Return [x, y] of the center of cell containing provided text 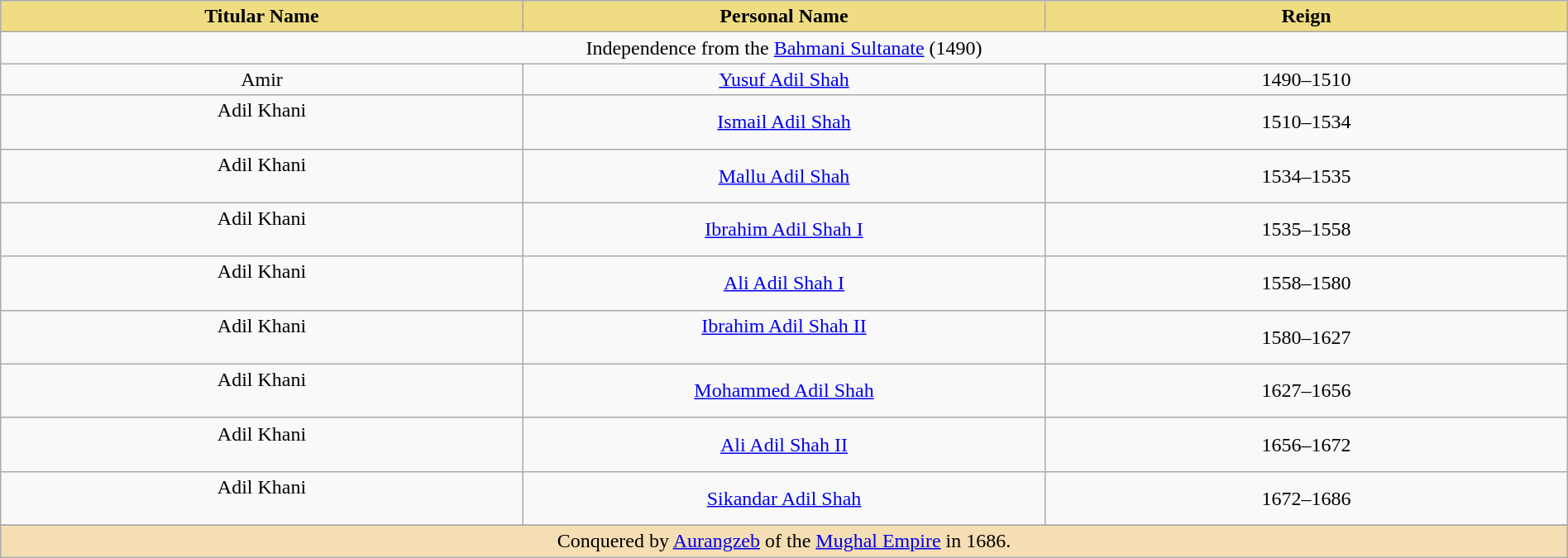
Amir [262, 79]
1535–1558 [1307, 230]
1672–1686 [1307, 498]
Ali Adil Shah I [784, 283]
1580–1627 [1307, 337]
Mohammed Adil Shah [784, 390]
Ismail Adil Shah [784, 122]
1490–1510 [1307, 79]
Titular Name [262, 17]
1558–1580 [1307, 283]
Reign [1307, 17]
Conquered by Aurangzeb of the Mughal Empire in 1686. [784, 541]
Yusuf Adil Shah [784, 79]
Sikandar Adil Shah [784, 498]
1510–1534 [1307, 122]
Ali Adil Shah II [784, 445]
Personal Name [784, 17]
1627–1656 [1307, 390]
Mallu Adil Shah [784, 175]
Ibrahim Adil Shah I [784, 230]
1656–1672 [1307, 445]
1534–1535 [1307, 175]
Independence from the Bahmani Sultanate (1490) [784, 48]
Ibrahim Adil Shah II [784, 337]
